Identify which cell holds the provided text, then report its [X, Y] central coordinate. 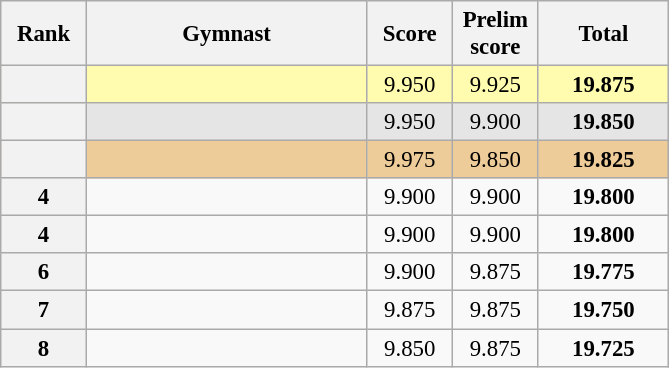
9.925 [496, 85]
19.750 [604, 310]
7 [44, 310]
19.850 [604, 122]
Score [410, 34]
Total [604, 34]
19.775 [604, 273]
6 [44, 273]
19.725 [604, 348]
9.975 [410, 160]
Rank [44, 34]
Gymnast [226, 34]
Prelim score [496, 34]
19.875 [604, 85]
19.825 [604, 160]
8 [44, 348]
